Pinpoint the cell where the given text exists, returning its [X, Y] midpoint coordinate. 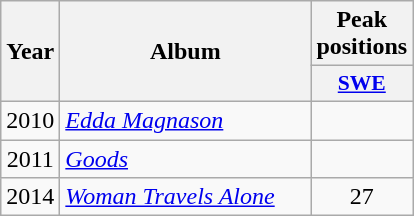
Album [186, 52]
Year [30, 52]
2014 [30, 197]
SWE [362, 84]
2010 [30, 120]
27 [362, 197]
2011 [30, 159]
Goods [186, 159]
Woman Travels Alone [186, 197]
Peak positions [362, 34]
Edda Magnason [186, 120]
